Capture the cell that displays the provided text and extract its (x, y) central coordinate. 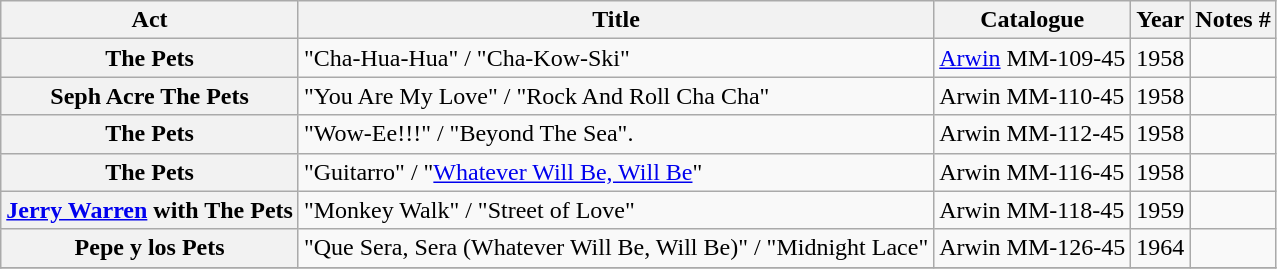
Year (1160, 20)
Arwin MM-118-45 (1032, 210)
Jerry Warren with The Pets (150, 210)
"Monkey Walk" / "Street of Love" (616, 210)
Catalogue (1032, 20)
Pepe y los Pets (150, 248)
Act (150, 20)
"You Are My Love" / "Rock And Roll Cha Cha" (616, 96)
Notes # (1233, 20)
Arwin MM-116-45 (1032, 172)
Title (616, 20)
"Que Sera, Sera (Whatever Will Be, Will Be)" / "Midnight Lace" (616, 248)
Arwin MM-112-45 (1032, 134)
Arwin MM-109-45 (1032, 58)
"Guitarro" / "Whatever Will Be, Will Be" (616, 172)
"Wow-Ee!!!" / "Beyond The Sea". (616, 134)
Arwin MM-126-45 (1032, 248)
1959 (1160, 210)
1964 (1160, 248)
"Cha-Hua-Hua" / "Cha-Kow-Ski" (616, 58)
Seph Acre The Pets (150, 96)
Arwin MM-110-45 (1032, 96)
